Return the (X, Y) coordinate for the center point of the cell that contains the specified text.  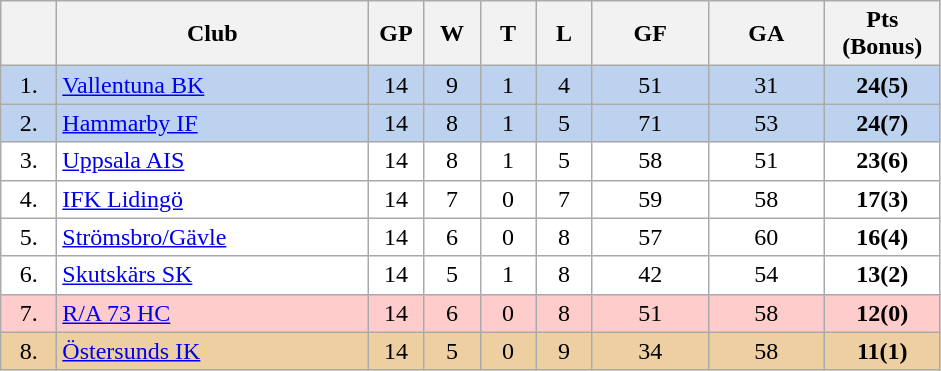
R/A 73 HC (212, 313)
17(3) (882, 199)
42 (650, 275)
Vallentuna BK (212, 85)
4 (564, 85)
23(6) (882, 161)
60 (766, 237)
2. (29, 123)
Östersunds IK (212, 351)
24(5) (882, 85)
IFK Lidingö (212, 199)
24(7) (882, 123)
W (452, 34)
6. (29, 275)
71 (650, 123)
Skutskärs SK (212, 275)
16(4) (882, 237)
Club (212, 34)
54 (766, 275)
GA (766, 34)
7. (29, 313)
L (564, 34)
59 (650, 199)
13(2) (882, 275)
GF (650, 34)
GP (396, 34)
T (508, 34)
Hammarby IF (212, 123)
34 (650, 351)
31 (766, 85)
Uppsala AIS (212, 161)
Strömsbro/Gävle (212, 237)
1. (29, 85)
Pts (Bonus) (882, 34)
11(1) (882, 351)
53 (766, 123)
57 (650, 237)
3. (29, 161)
12(0) (882, 313)
8. (29, 351)
4. (29, 199)
5. (29, 237)
